Scan for the cell matching the given text and deliver its (x, y) coordinate at center. 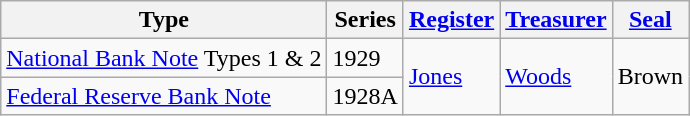
Woods (556, 77)
Brown (650, 77)
Series (365, 20)
Federal Reserve Bank Note (164, 96)
1929 (365, 58)
Treasurer (556, 20)
Seal (650, 20)
National Bank Note Types 1 & 2 (164, 58)
Type (164, 20)
Jones (451, 77)
Register (451, 20)
1928A (365, 96)
